From the cell containing the given text, extract its center point as [x, y] coordinate. 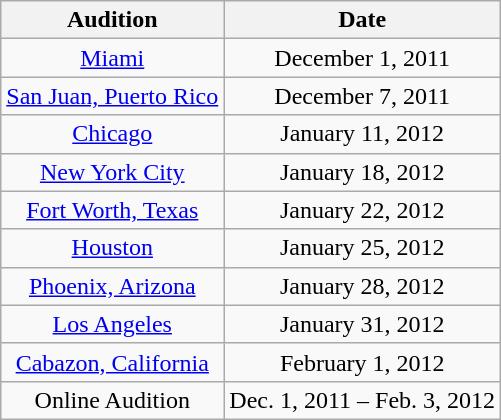
February 1, 2012 [362, 362]
Audition [112, 20]
December 1, 2011 [362, 58]
Date [362, 20]
Cabazon, California [112, 362]
Dec. 1, 2011 – Feb. 3, 2012 [362, 400]
January 28, 2012 [362, 286]
January 22, 2012 [362, 210]
January 18, 2012 [362, 172]
Phoenix, Arizona [112, 286]
Houston [112, 248]
Online Audition [112, 400]
Chicago [112, 134]
Fort Worth, Texas [112, 210]
San Juan, Puerto Rico [112, 96]
December 7, 2011 [362, 96]
January 11, 2012 [362, 134]
January 25, 2012 [362, 248]
January 31, 2012 [362, 324]
New York City [112, 172]
Miami [112, 58]
Los Angeles [112, 324]
